From the cell containing the given text, extract its center point as [x, y] coordinate. 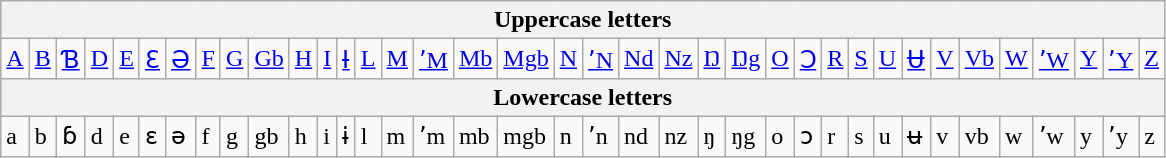
ɨ [346, 136]
U [887, 59]
F [208, 59]
s [861, 136]
ɓ [70, 136]
w [1017, 136]
ʼN [601, 59]
L [368, 59]
Nz [678, 59]
Ŋg [746, 59]
R [836, 59]
mb [475, 136]
G [234, 59]
ɔ [808, 136]
Y [1088, 59]
Z [1152, 59]
V [945, 59]
ʼM [433, 59]
H [303, 59]
W [1017, 59]
l [368, 136]
Nd [639, 59]
ʉ [916, 136]
S [861, 59]
O [780, 59]
ʼn [601, 136]
Ɨ [346, 59]
gb [269, 136]
b [42, 136]
nd [639, 136]
v [945, 136]
D [99, 59]
Ɔ [808, 59]
ʼw [1054, 136]
m [397, 136]
A [15, 59]
u [887, 136]
I [328, 59]
ʼW [1054, 59]
y [1088, 136]
ŋ [712, 136]
ʼm [433, 136]
N [568, 59]
Gb [269, 59]
h [303, 136]
Uppercase letters [583, 20]
M [397, 59]
Ɓ [70, 59]
ʼY [1121, 59]
Ŋ [712, 59]
ɛ [152, 136]
ʼy [1121, 136]
g [234, 136]
E [127, 59]
nz [678, 136]
a [15, 136]
n [568, 136]
vb [979, 136]
Vb [979, 59]
B [42, 59]
o [780, 136]
f [208, 136]
i [328, 136]
ŋg [746, 136]
Mb [475, 59]
ə [180, 136]
Ʉ [916, 59]
mgb [526, 136]
z [1152, 136]
e [127, 136]
Ə [180, 59]
Mgb [526, 59]
d [99, 136]
r [836, 136]
Ɛ [152, 59]
Lowercase letters [583, 97]
